Locate the cell with the specified text and output its (X, Y) center coordinate. 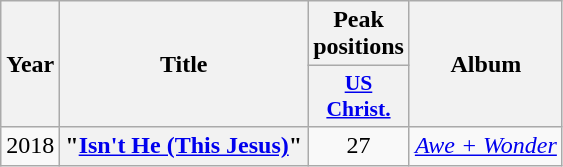
Awe + Wonder (486, 146)
Album (486, 64)
USChrist. (359, 96)
Title (184, 64)
"Isn't He (This Jesus)" (184, 146)
Peakpositions (359, 34)
Year (30, 64)
27 (359, 146)
2018 (30, 146)
